Identify which cell holds the provided text, then report its (x, y) central coordinate. 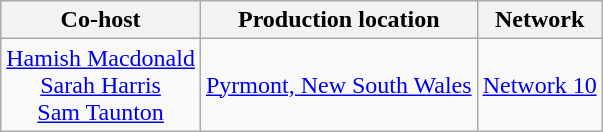
Co-host (101, 20)
Production location (338, 20)
Pyrmont, New South Wales (338, 85)
Network (540, 20)
Hamish MacdonaldSarah HarrisSam Taunton (101, 85)
Network 10 (540, 85)
